Pinpoint the cell where the given text exists, returning its (x, y) midpoint coordinate. 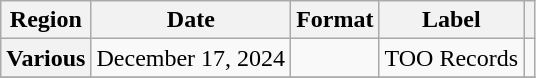
TOO Records (452, 58)
Date (191, 20)
Various (46, 58)
Region (46, 20)
Label (452, 20)
December 17, 2024 (191, 58)
Format (335, 20)
